Provide the [X, Y] coordinate of the cell's center where the given text is located.  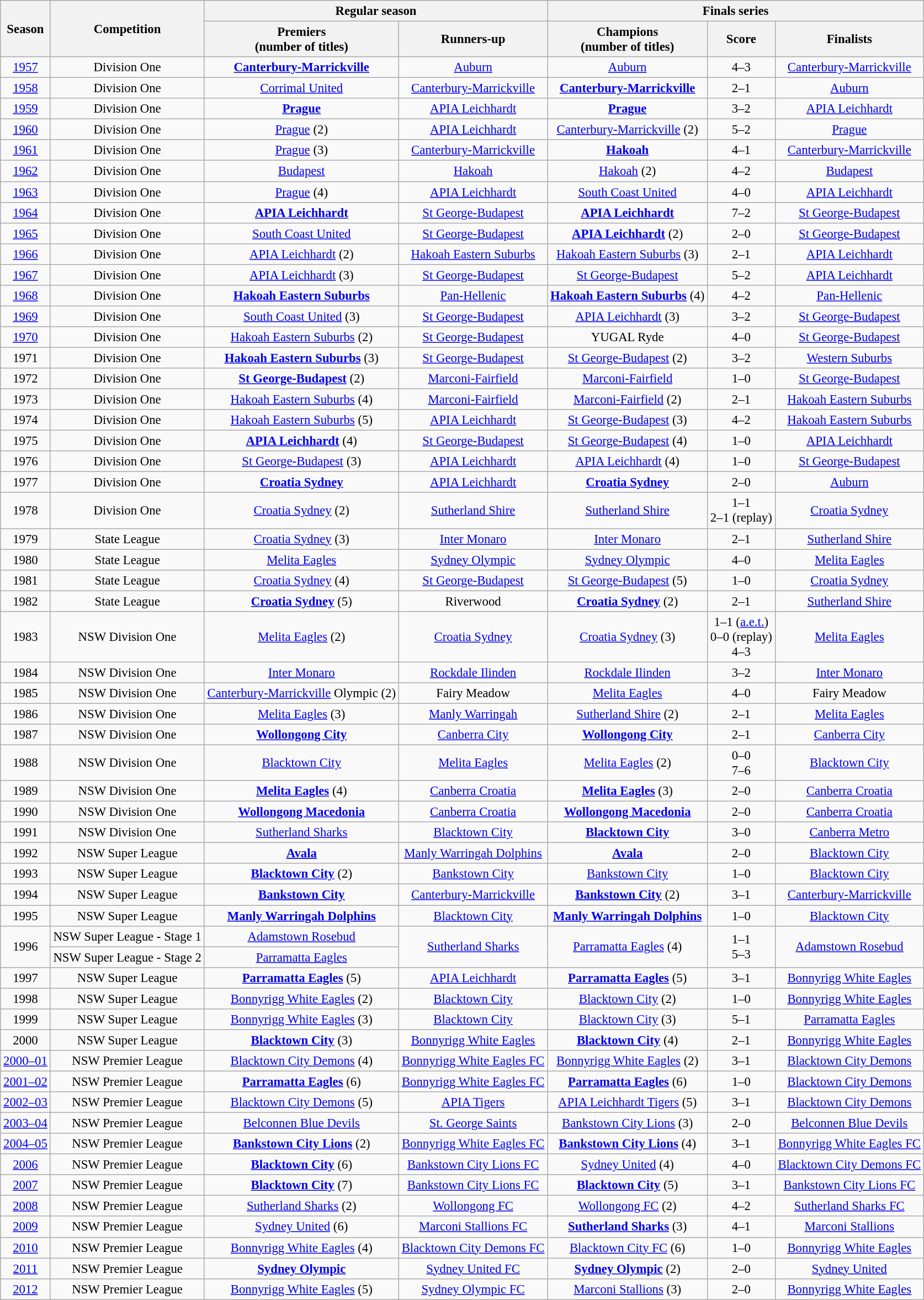
Croatia Sydney (4) [301, 580]
YUGAL Ryde [628, 337]
2012 [25, 1289]
Season [25, 29]
Marconi Stallions (3) [628, 1289]
Marconi Stallions [849, 1227]
1966 [25, 254]
2002–03 [25, 1102]
St. George Saints [472, 1123]
Sydney United FC [472, 1269]
1964 [25, 213]
Prague (2) [301, 130]
2011 [25, 1269]
Riverwood [472, 601]
1960 [25, 130]
1977 [25, 482]
1983 [25, 637]
APIA Tigers [472, 1102]
2001–02 [25, 1081]
NSW Super League - Stage 2 [127, 957]
2003–04 [25, 1123]
Canterbury-Marrickville Olympic (2) [301, 693]
1989 [25, 791]
1970 [25, 337]
1957 [25, 67]
Bonnyrigg White Eagles (3) [301, 1020]
2000–01 [25, 1061]
2009 [25, 1227]
Bonnyrigg White Eagles (4) [301, 1248]
Canterbury-Marrickville (2) [628, 130]
Western Suburbs [849, 358]
3–0 [742, 832]
Blacktown City FC (6) [628, 1248]
Wollongong FC (2) [628, 1206]
1996 [25, 946]
2004–05 [25, 1144]
Competition [127, 29]
APIA Leichhardt Tigers (5) [628, 1102]
South Coast United (3) [301, 316]
St George-Budapest (5) [628, 580]
Corrimal United [301, 88]
Croatia Sydney (5) [301, 601]
2000 [25, 1040]
Finals series [736, 11]
Wollongong FC [472, 1206]
1–1 5–3 [742, 946]
Regular season [376, 11]
Runners-up [472, 40]
1972 [25, 379]
Sydney United [849, 1269]
1971 [25, 358]
Blacktown City (4) [628, 1040]
1991 [25, 832]
Blacktown City (7) [301, 1185]
1973 [25, 400]
Sydney United (6) [301, 1227]
1988 [25, 763]
1979 [25, 539]
1987 [25, 735]
Bankstown City (2) [628, 895]
Premiers (number of titles) [301, 40]
1985 [25, 693]
1978 [25, 511]
Score [742, 40]
Sydney United (4) [628, 1165]
1–1 (a.e.t.) 0–0 (replay) 4–3 [742, 637]
1975 [25, 441]
Bankstown City Lions (4) [628, 1144]
St George-Budapest (4) [628, 441]
1976 [25, 461]
Parramatta Eagles (4) [628, 946]
1–1 2–1 (replay) [742, 511]
Hakoah Eastern Suburbs (2) [301, 337]
Manly Warringah [472, 714]
Finalists [849, 40]
Melita Eagles (4) [301, 791]
1980 [25, 560]
1981 [25, 580]
1962 [25, 171]
1993 [25, 874]
Marconi Stallions FC [472, 1227]
Bankstown City Lions (2) [301, 1144]
1968 [25, 296]
1967 [25, 275]
NSW Super League - Stage 1 [127, 936]
1984 [25, 672]
2008 [25, 1206]
Sutherland Sharks FC [849, 1206]
Sydney Olympic FC [472, 1289]
1994 [25, 895]
1982 [25, 601]
1999 [25, 1020]
5–1 [742, 1020]
Sutherland Sharks (2) [301, 1206]
Blacktown City (5) [628, 1185]
1990 [25, 812]
2007 [25, 1185]
1997 [25, 978]
Bankstown City Lions (3) [628, 1123]
1958 [25, 88]
Sutherland Sharks (3) [628, 1227]
1998 [25, 999]
Champions (number of titles) [628, 40]
Blacktown City Demons (4) [301, 1061]
Canberra Metro [849, 832]
Bonnyrigg White Eagles (5) [301, 1289]
Marconi-Fairfield (2) [628, 400]
Hakoah (2) [628, 171]
1959 [25, 109]
Sydney Olympic (2) [628, 1269]
1969 [25, 316]
1995 [25, 916]
1986 [25, 714]
1963 [25, 192]
1961 [25, 151]
1965 [25, 234]
Prague (4) [301, 192]
7–2 [742, 213]
1974 [25, 420]
1992 [25, 853]
4–3 [742, 67]
Blacktown City Demons (5) [301, 1102]
Prague (3) [301, 151]
0–0 7–6 [742, 763]
Hakoah Eastern Suburbs (5) [301, 420]
2010 [25, 1248]
Blacktown City (6) [301, 1165]
Sutherland Shire (2) [628, 714]
2006 [25, 1165]
